Locate the cell with the specified text and output its [X, Y] center coordinate. 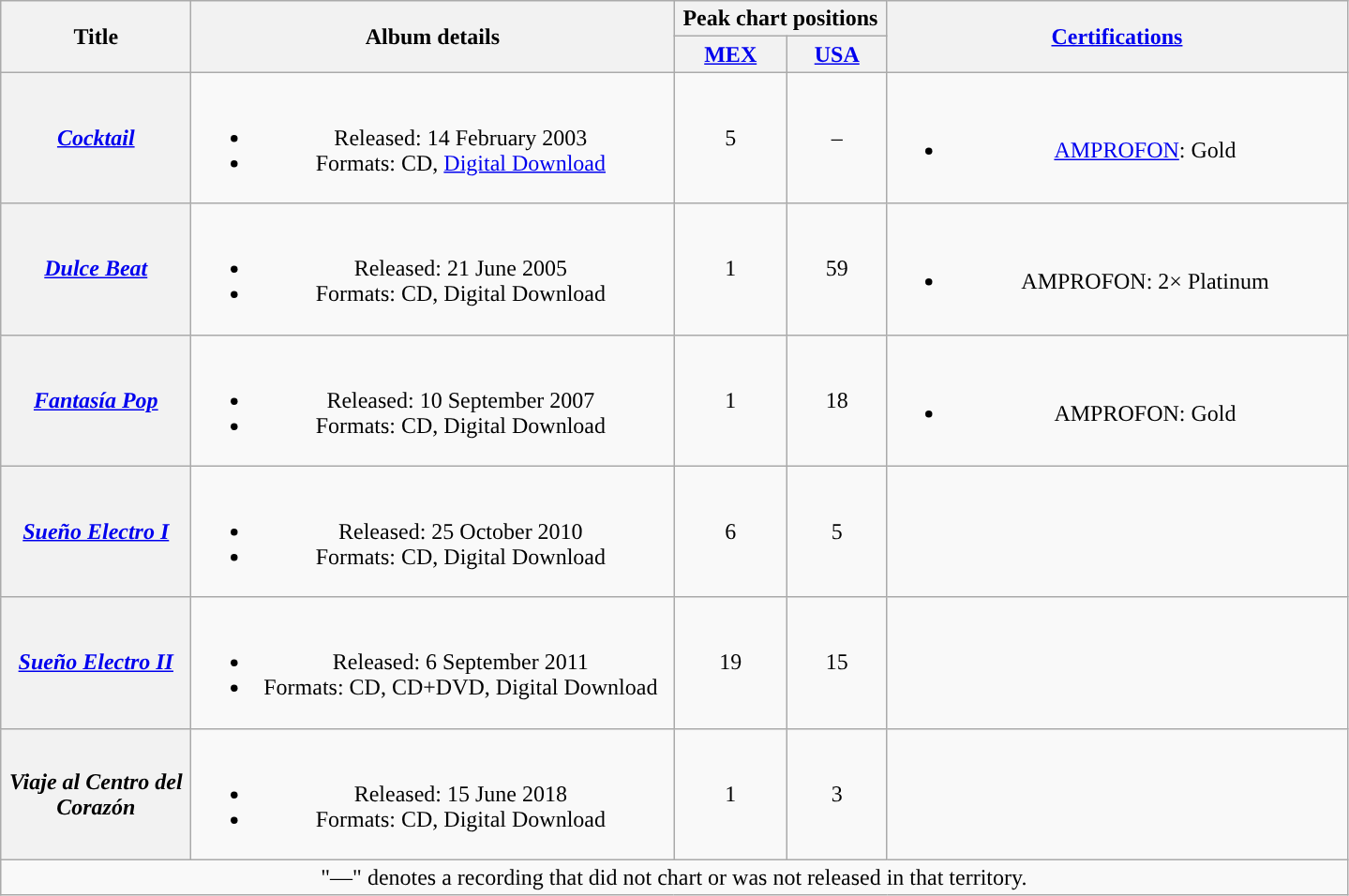
Sueño Electro II [96, 663]
Released: 21 June 2005Formats: CD, Digital Download [433, 269]
18 [837, 400]
– [837, 138]
6 [731, 531]
Viaje al Centro del Corazón [96, 794]
Sueño Electro I [96, 531]
Released: 14 February 2003Formats: CD, Digital Download [433, 138]
MEX [731, 54]
59 [837, 269]
Album details [433, 37]
Fantasía Pop [96, 400]
"—" denotes a recording that did not chart or was not released in that territory. [674, 877]
Released: 15 June 2018Formats: CD, Digital Download [433, 794]
Cocktail [96, 138]
19 [731, 663]
Released: 6 September 2011Formats: CD, CD+DVD, Digital Download [433, 663]
AMPROFON: 2× Platinum [1117, 269]
Released: 10 September 2007Formats: CD, Digital Download [433, 400]
3 [837, 794]
Dulce Beat [96, 269]
Certifications [1117, 37]
USA [837, 54]
Released: 25 October 2010Formats: CD, Digital Download [433, 531]
Peak chart positions [780, 19]
Title [96, 37]
15 [837, 663]
